Locate the cell with the specified text and output its [X, Y] center coordinate. 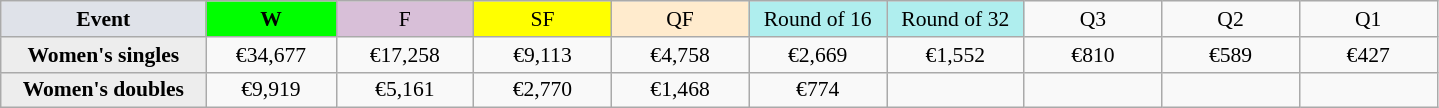
€774 [818, 90]
€17,258 [405, 55]
W [271, 19]
Round of 32 [955, 19]
€4,758 [680, 55]
Women's singles [104, 55]
F [405, 19]
€1,468 [680, 90]
€1,552 [955, 55]
Q3 [1093, 19]
€34,677 [271, 55]
€2,770 [543, 90]
Event [104, 19]
Q2 [1231, 19]
Women's doubles [104, 90]
€9,113 [543, 55]
Q1 [1368, 19]
€9,919 [271, 90]
QF [680, 19]
€589 [1231, 55]
€810 [1093, 55]
SF [543, 19]
€5,161 [405, 90]
Round of 16 [818, 19]
€427 [1368, 55]
€2,669 [818, 55]
